Provide the (x, y) coordinate of the cell's center where the given text is located.  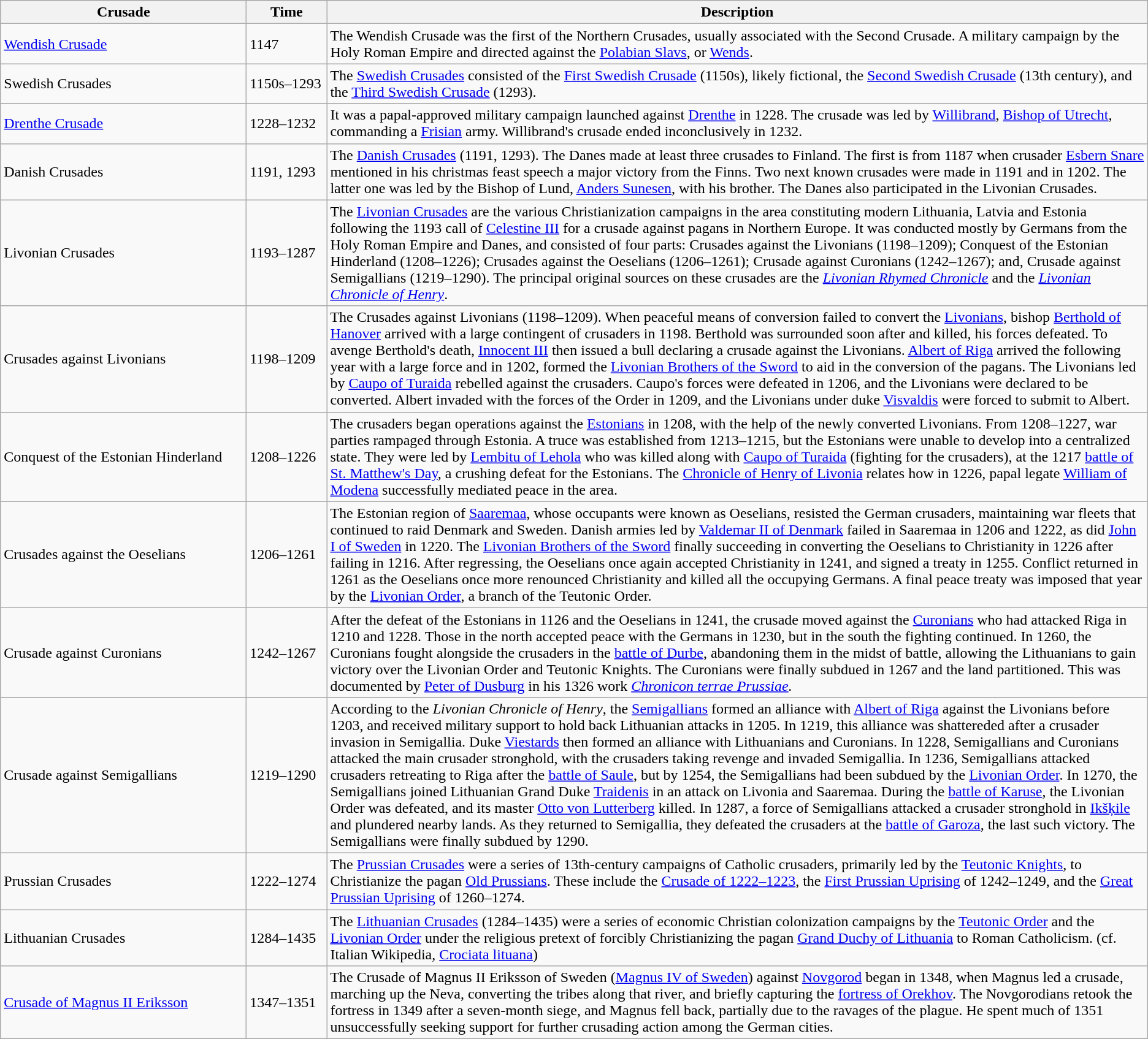
Livonian Crusades (124, 253)
1222–1274 (287, 881)
1219–1290 (287, 775)
Swedish Crusades (124, 83)
1208–1226 (287, 457)
Crusade (124, 12)
Time (287, 12)
1347–1351 (287, 1003)
Crusades against the Oeselians (124, 554)
1150s–1293 (287, 83)
Crusade of Magnus II Eriksson (124, 1003)
1284–1435 (287, 938)
1228–1232 (287, 124)
1191, 1293 (287, 172)
Drenthe Crusade (124, 124)
Description (737, 12)
Lithuanian Crusades (124, 938)
Wendish Crusade (124, 44)
1206–1261 (287, 554)
Danish Crusades (124, 172)
1198–1209 (287, 359)
1242–1267 (287, 652)
Crusades against Livonians (124, 359)
1193–1287 (287, 253)
Conquest of the Estonian Hinderland (124, 457)
Crusade against Curonians (124, 652)
Crusade against Semigallians (124, 775)
Prussian Crusades (124, 881)
1147 (287, 44)
